Output the (X, Y) coordinate of the center of the cell containing the given text.  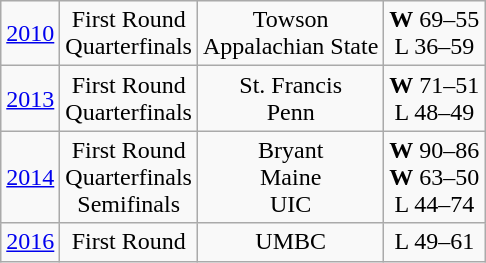
2014 (30, 177)
L 49–61 (434, 242)
2016 (30, 242)
First Round (129, 242)
2010 (30, 34)
TowsonAppalachian State (290, 34)
W 90–86W 63–50L 44–74 (434, 177)
BryantMaineUIC (290, 177)
2013 (30, 98)
St. FrancisPenn (290, 98)
W 71–51L 48–49 (434, 98)
W 69–55L 36–59 (434, 34)
UMBC (290, 242)
First RoundQuarterfinalsSemifinals (129, 177)
